Pinpoint the cell where the given text exists, returning its [X, Y] midpoint coordinate. 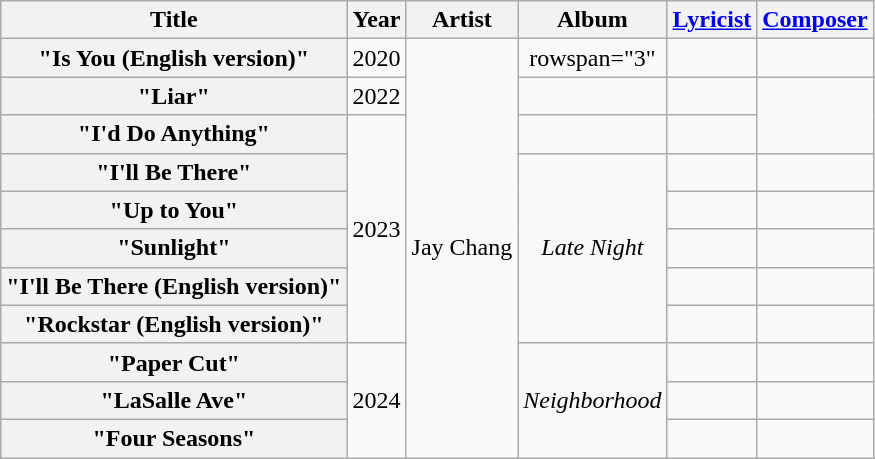
"Liar" [174, 96]
Album [592, 20]
"Rockstar (English version)" [174, 324]
2023 [376, 229]
"I'd Do Anything" [174, 134]
"Paper Cut" [174, 362]
"Up to You" [174, 210]
"I'll Be There" [174, 172]
Lyricist [712, 20]
Artist [462, 20]
Composer [815, 20]
2022 [376, 96]
Neighborhood [592, 400]
2020 [376, 58]
"LaSalle Ave" [174, 400]
Jay Chang [462, 248]
"Sunlight" [174, 248]
2024 [376, 400]
Late Night [592, 248]
rowspan="3" [592, 58]
"I'll Be There (English version)" [174, 286]
Year [376, 20]
Title [174, 20]
"Four Seasons" [174, 438]
"Is You (English version)" [174, 58]
